Extract the [X, Y] coordinate from the center of the cell holding the provided text.  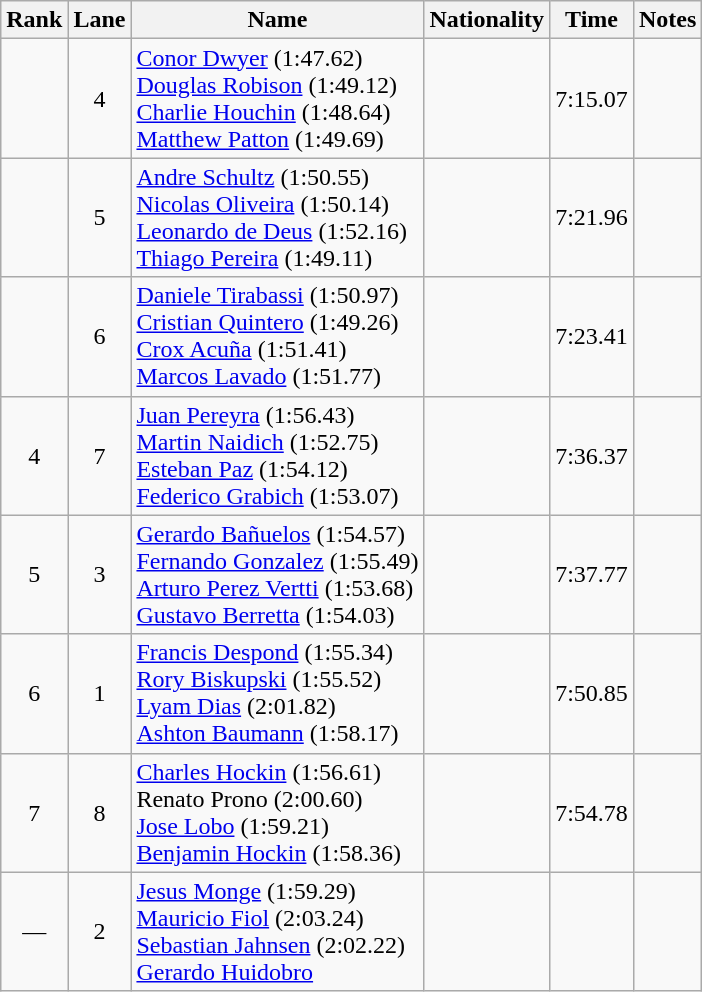
Nationality [487, 20]
Jesus Monge (1:59.29)Mauricio Fiol (2:03.24)Sebastian Jahnsen (2:02.22)Gerardo Huidobro [278, 932]
Charles Hockin (1:56.61) Renato Prono (2:00.60) Jose Lobo (1:59.21) Benjamin Hockin (1:58.36) [278, 812]
Conor Dwyer (1:47.62) Douglas Robison (1:49.12) Charlie Houchin (1:48.64) Matthew Patton (1:49.69) [278, 98]
Juan Pereyra (1:56.43) Martin Naidich (1:52.75) Esteban Paz (1:54.12) Federico Grabich (1:53.07) [278, 456]
7:21.96 [592, 218]
Lane [100, 20]
Gerardo Bañuelos (1:54.57) Fernando Gonzalez (1:55.49) Arturo Perez Vertti (1:53.68) Gustavo Berretta (1:54.03) [278, 574]
Rank [34, 20]
Daniele Tirabassi (1:50.97) Cristian Quintero (1:49.26) Crox Acuña (1:51.41) Marcos Lavado (1:51.77) [278, 336]
— [34, 932]
7:37.77 [592, 574]
Andre Schultz (1:50.55) Nicolas Oliveira (1:50.14) Leonardo de Deus (1:52.16) Thiago Pereira (1:49.11) [278, 218]
Name [278, 20]
1 [100, 694]
7:23.41 [592, 336]
7:50.85 [592, 694]
8 [100, 812]
3 [100, 574]
Time [592, 20]
2 [100, 932]
7:36.37 [592, 456]
Notes [667, 20]
7:15.07 [592, 98]
Francis Despond (1:55.34) Rory Biskupski (1:55.52) Lyam Dias (2:01.82) Ashton Baumann (1:58.17) [278, 694]
7:54.78 [592, 812]
